Identify which cell holds the provided text, then report its (X, Y) central coordinate. 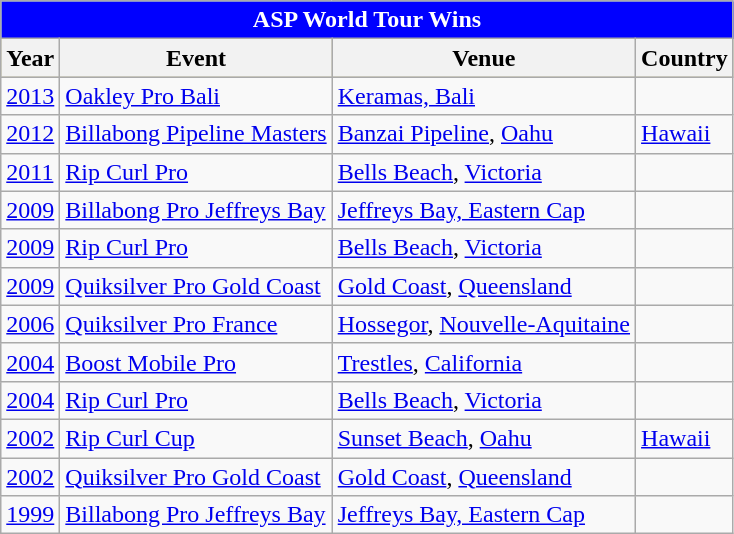
Billabong Pipeline Masters (196, 134)
2013 (30, 96)
2011 (30, 172)
Banzai Pipeline, Oahu (484, 134)
Rip Curl Cup (196, 438)
Oakley Pro Bali (196, 96)
Sunset Beach, Oahu (484, 438)
Trestles, California (484, 362)
Quiksilver Pro France (196, 324)
Venue (484, 58)
Keramas, Bali (484, 96)
Boost Mobile Pro (196, 362)
Hossegor, Nouvelle-Aquitaine (484, 324)
Year (30, 58)
ASP World Tour Wins (368, 20)
2012 (30, 134)
1999 (30, 515)
Event (196, 58)
2006 (30, 324)
Country (685, 58)
